From the cell containing the given text, extract its center point as (X, Y) coordinate. 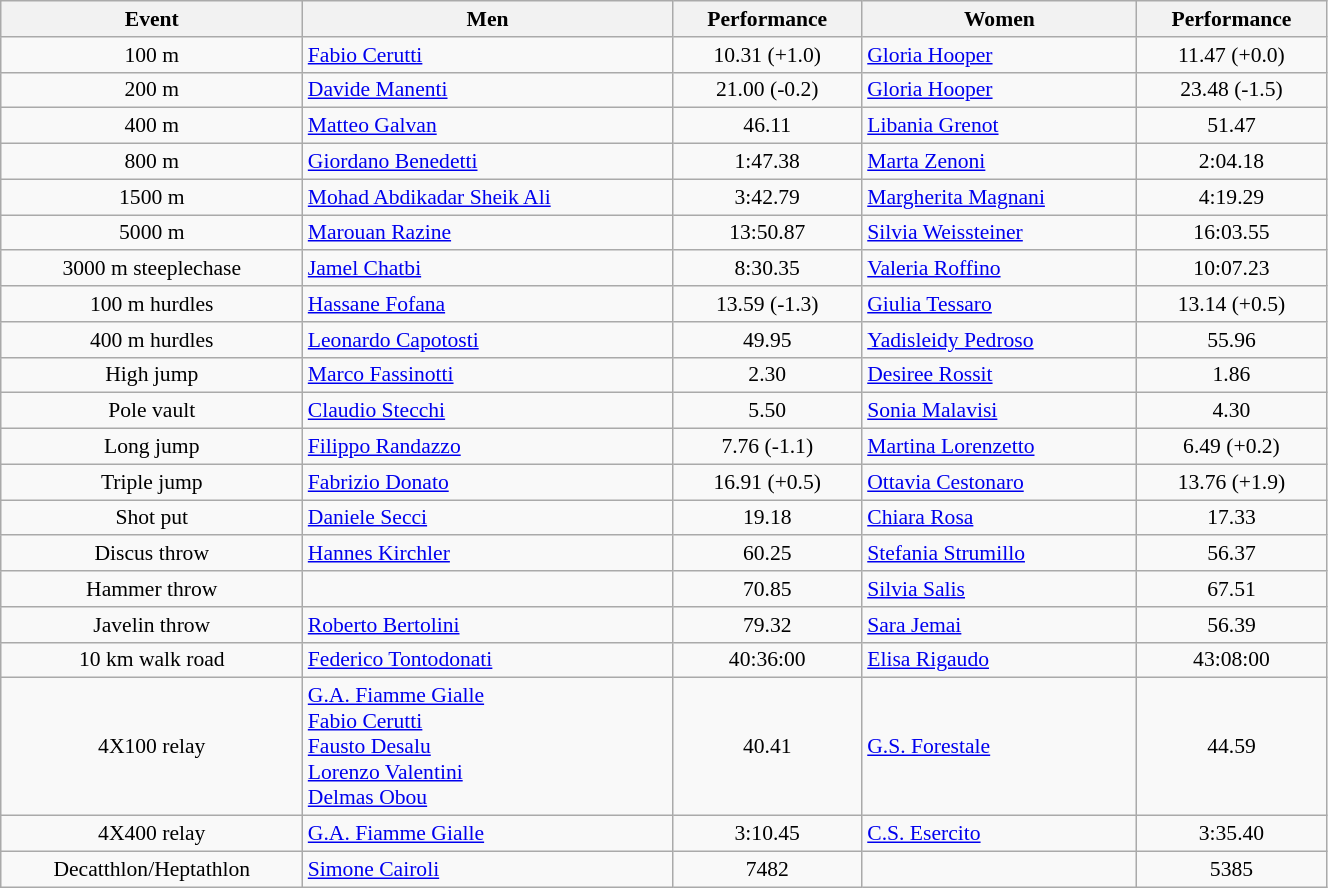
Filippo Randazzo (488, 447)
G.S. Forestale (999, 747)
Marco Fassinotti (488, 375)
40:36:00 (767, 660)
C.S. Esercito (999, 834)
Stefania Strumillo (999, 554)
Leonardo Capotosti (488, 340)
Ottavia Cestonaro (999, 482)
200 m (152, 90)
Women (999, 19)
100 m hurdles (152, 304)
Marta Zenoni (999, 162)
40.41 (767, 747)
8:30.35 (767, 269)
10 km walk road (152, 660)
400 m hurdles (152, 340)
Triple jump (152, 482)
3:42.79 (767, 197)
Sonia Malavisi (999, 411)
Davide Manenti (488, 90)
Hassane Fofana (488, 304)
10.31 (+1.0) (767, 55)
Giulia Tessaro (999, 304)
Libania Grenot (999, 126)
3:10.45 (767, 834)
Hannes Kirchler (488, 554)
16.91 (+0.5) (767, 482)
Giordano Benedetti (488, 162)
1500 m (152, 197)
1.86 (1231, 375)
23.48 (-1.5) (1231, 90)
Daniele Secci (488, 518)
Long jump (152, 447)
5000 m (152, 233)
79.32 (767, 625)
Javelin throw (152, 625)
Fabrizio Donato (488, 482)
Martina Lorenzetto (999, 447)
16:03.55 (1231, 233)
Event (152, 19)
56.37 (1231, 554)
Hammer throw (152, 589)
13.59 (-1.3) (767, 304)
Silvia Weissteiner (999, 233)
G.A. Fiamme GialleFabio CeruttiFausto DesaluLorenzo ValentiniDelmas Obou (488, 747)
4X100 relay (152, 747)
56.39 (1231, 625)
Discus throw (152, 554)
Decatthlon/Heptathlon (152, 869)
Jamel Chatbi (488, 269)
43:08:00 (1231, 660)
21.00 (-0.2) (767, 90)
46.11 (767, 126)
4X400 relay (152, 834)
4:19.29 (1231, 197)
70.85 (767, 589)
17.33 (1231, 518)
Margherita Magnani (999, 197)
13.14 (+0.5) (1231, 304)
3000 m steeplechase (152, 269)
1:47.38 (767, 162)
5.50 (767, 411)
Valeria Roffino (999, 269)
Yadisleidy Pedroso (999, 340)
G.A. Fiamme Gialle (488, 834)
3:35.40 (1231, 834)
5385 (1231, 869)
800 m (152, 162)
Federico Tontodonati (488, 660)
Mohad Abdikadar Sheik Ali (488, 197)
Marouan Razine (488, 233)
Silvia Salis (999, 589)
Fabio Cerutti (488, 55)
Sara Jemai (999, 625)
Chiara Rosa (999, 518)
19.18 (767, 518)
High jump (152, 375)
2.30 (767, 375)
7482 (767, 869)
11.47 (+0.0) (1231, 55)
Claudio Stecchi (488, 411)
6.49 (+0.2) (1231, 447)
Shot put (152, 518)
Matteo Galvan (488, 126)
Elisa Rigaudo (999, 660)
4.30 (1231, 411)
44.59 (1231, 747)
60.25 (767, 554)
Pole vault (152, 411)
Men (488, 19)
Desiree Rossit (999, 375)
55.96 (1231, 340)
10:07.23 (1231, 269)
13.76 (+1.9) (1231, 482)
Roberto Bertolini (488, 625)
51.47 (1231, 126)
13:50.87 (767, 233)
100 m (152, 55)
7.76 (-1.1) (767, 447)
Simone Cairoli (488, 869)
2:04.18 (1231, 162)
400 m (152, 126)
67.51 (1231, 589)
49.95 (767, 340)
